Find where the given text appears and provide that cell's center as (X, Y) coordinate. 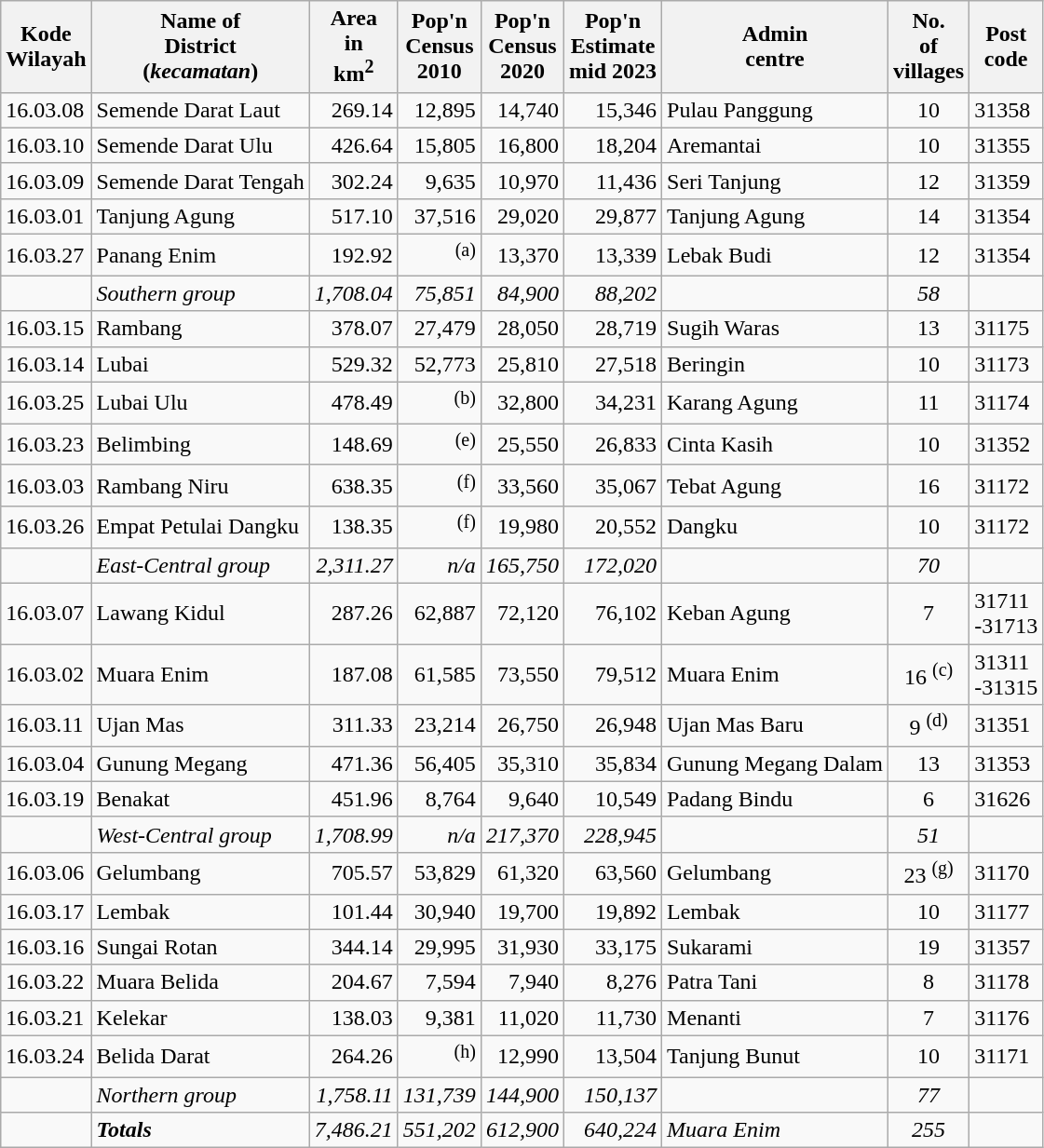
Semende Darat Laut (200, 110)
31174 (1006, 402)
73,550 (522, 674)
517.10 (354, 216)
61,585 (440, 674)
16.03.23 (47, 445)
1,708.99 (354, 834)
31311-31315 (1006, 674)
63,560 (613, 873)
16.03.03 (47, 486)
58 (929, 293)
Ujan Mas (200, 726)
Pop'nEstimatemid 2023 (613, 47)
10,970 (522, 181)
29,877 (613, 216)
16.03.02 (47, 674)
33,175 (613, 947)
35,834 (613, 763)
269.14 (354, 110)
7,594 (440, 982)
8 (929, 982)
31177 (1006, 912)
9,381 (440, 1018)
72,120 (522, 615)
26,948 (613, 726)
16,800 (522, 145)
29,020 (522, 216)
Semende Darat Ulu (200, 145)
(e) (440, 445)
19,892 (613, 912)
61,320 (522, 873)
Ujan Mas Baru (775, 726)
Tebat Agung (775, 486)
217,370 (522, 834)
16.03.19 (47, 799)
148.69 (354, 445)
51 (929, 834)
16.03.11 (47, 726)
35,310 (522, 763)
Sungai Rotan (200, 947)
23 (g) (929, 873)
471.36 (354, 763)
9,635 (440, 181)
31178 (1006, 982)
27,479 (440, 329)
53,829 (440, 873)
31170 (1006, 873)
Sukarami (775, 947)
32,800 (522, 402)
West-Central group (200, 834)
26,750 (522, 726)
Benakat (200, 799)
19,980 (522, 527)
(h) (440, 1056)
131,739 (440, 1095)
Northern group (200, 1095)
16.03.26 (47, 527)
16.03.17 (47, 912)
84,900 (522, 293)
14,740 (522, 110)
Semende Darat Tengah (200, 181)
31359 (1006, 181)
551,202 (440, 1130)
Gunung Megang (200, 763)
11,020 (522, 1018)
31351 (1006, 726)
187.08 (354, 674)
16.03.08 (47, 110)
11 (929, 402)
75,851 (440, 293)
Name ofDistrict(kecamatan) (200, 47)
11,730 (613, 1018)
Kelekar (200, 1018)
12,895 (440, 110)
1,708.04 (354, 293)
612,900 (522, 1130)
264.26 (354, 1056)
16.03.07 (47, 615)
76,102 (613, 615)
27,518 (613, 364)
35,067 (613, 486)
Belimbing (200, 445)
Padang Bindu (775, 799)
30,940 (440, 912)
9,640 (522, 799)
11,436 (613, 181)
378.07 (354, 329)
31173 (1006, 364)
16.03.22 (47, 982)
25,550 (522, 445)
255 (929, 1130)
56,405 (440, 763)
451.96 (354, 799)
16 (929, 486)
Sugih Waras (775, 329)
Lawang Kidul (200, 615)
16.03.06 (47, 873)
23,214 (440, 726)
16.03.09 (47, 181)
No.of villages (929, 47)
East-Central group (200, 566)
34,231 (613, 402)
Panang Enim (200, 255)
Menanti (775, 1018)
19 (929, 947)
144,900 (522, 1095)
31171 (1006, 1056)
88,202 (613, 293)
70 (929, 566)
16.03.27 (47, 255)
2,311.27 (354, 566)
13,370 (522, 255)
1,758.11 (354, 1095)
28,050 (522, 329)
16.03.16 (47, 947)
7,940 (522, 982)
13,339 (613, 255)
Muara Belida (200, 982)
31357 (1006, 947)
12,990 (522, 1056)
79,512 (613, 674)
228,945 (613, 834)
7,486.21 (354, 1130)
31358 (1006, 110)
705.57 (354, 873)
15,805 (440, 145)
8,276 (613, 982)
77 (929, 1095)
37,516 (440, 216)
192.92 (354, 255)
Aremantai (775, 145)
Belida Darat (200, 1056)
16.03.04 (47, 763)
31711-31713 (1006, 615)
20,552 (613, 527)
Admin centre (775, 47)
Keban Agung (775, 615)
16.03.14 (47, 364)
Rambang (200, 329)
(b) (440, 402)
Lubai Ulu (200, 402)
Empat Petulai Dangku (200, 527)
8,764 (440, 799)
13,504 (613, 1056)
6 (929, 799)
Lubai (200, 364)
640,224 (613, 1130)
172,020 (613, 566)
101.44 (354, 912)
16.03.15 (47, 329)
478.49 (354, 402)
Pop'nCensus2020 (522, 47)
Tanjung Bunut (775, 1056)
529.32 (354, 364)
Gunung Megang Dalam (775, 763)
16 (c) (929, 674)
Pulau Panggung (775, 110)
311.33 (354, 726)
150,137 (613, 1095)
31355 (1006, 145)
Patra Tani (775, 982)
Southern group (200, 293)
344.14 (354, 947)
287.26 (354, 615)
(a) (440, 255)
33,560 (522, 486)
62,887 (440, 615)
31,930 (522, 947)
29,995 (440, 947)
31626 (1006, 799)
Karang Agung (775, 402)
Beringin (775, 364)
52,773 (440, 364)
18,204 (613, 145)
204.67 (354, 982)
16.03.24 (47, 1056)
Dangku (775, 527)
14 (929, 216)
Area inkm2 (354, 47)
426.64 (354, 145)
9 (d) (929, 726)
16.03.10 (47, 145)
302.24 (354, 181)
Cinta Kasih (775, 445)
16.03.01 (47, 216)
138.35 (354, 527)
Seri Tanjung (775, 181)
31175 (1006, 329)
15,346 (613, 110)
Totals (200, 1130)
28,719 (613, 329)
Kode Wilayah (47, 47)
31353 (1006, 763)
638.35 (354, 486)
31176 (1006, 1018)
138.03 (354, 1018)
Lebak Budi (775, 255)
Pop'nCensus2010 (440, 47)
16.03.25 (47, 402)
Rambang Niru (200, 486)
10,549 (613, 799)
31352 (1006, 445)
19,700 (522, 912)
Post code (1006, 47)
16.03.21 (47, 1018)
25,810 (522, 364)
26,833 (613, 445)
165,750 (522, 566)
